Identify which cell holds the provided text, then report its (X, Y) central coordinate. 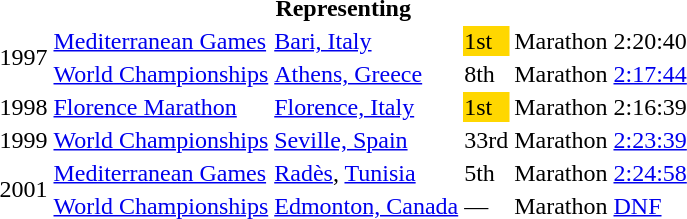
Athens, Greece (366, 74)
33rd (486, 140)
Bari, Italy (366, 41)
8th (486, 74)
5th (486, 173)
Radès, Tunisia (366, 173)
Florence Marathon (161, 107)
Florence, Italy (366, 107)
Seville, Spain (366, 140)
